Find where the given text appears and provide that cell's center as [X, Y] coordinate. 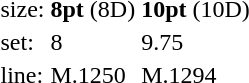
8 [93, 42]
